Extract the [X, Y] coordinate from the center of the cell holding the provided text.  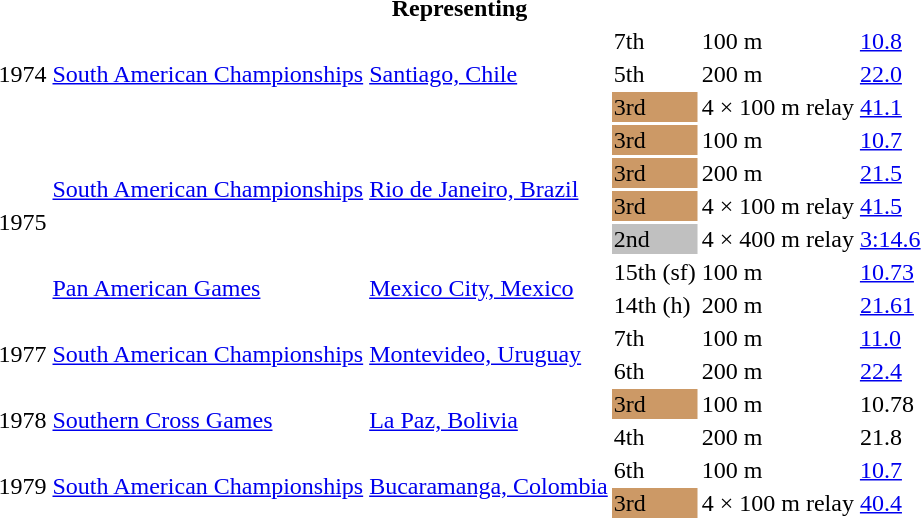
2nd [654, 239]
Bucaramanga, Colombia [489, 486]
La Paz, Bolivia [489, 420]
4th [654, 437]
Southern Cross Games [208, 420]
15th (sf) [654, 272]
Montevideo, Uruguay [489, 354]
4 × 400 m relay [778, 239]
5th [654, 74]
Pan American Games [208, 288]
Mexico City, Mexico [489, 288]
14th (h) [654, 305]
Rio de Janeiro, Brazil [489, 190]
Santiago, Chile [489, 74]
